For the text-containing cell, return its midpoint in [X, Y] coordinate format. 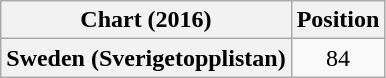
84 [338, 58]
Sweden (Sverigetopplistan) [146, 58]
Position [338, 20]
Chart (2016) [146, 20]
